Scan for the cell matching the given text and deliver its [x, y] coordinate at center. 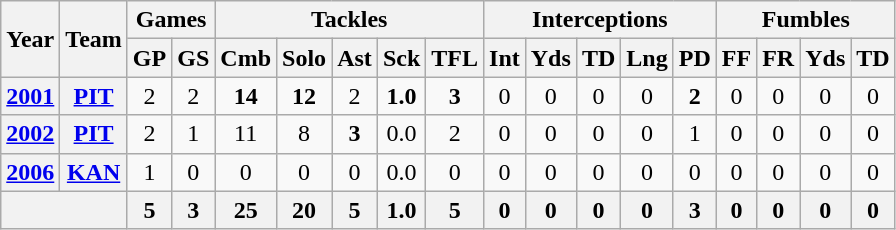
GS [194, 58]
11 [246, 134]
FR [778, 58]
2002 [30, 134]
Sck [401, 58]
Interceptions [600, 20]
Year [30, 39]
12 [304, 96]
20 [304, 210]
8 [304, 134]
KAN [94, 172]
Ast [355, 58]
Tackles [350, 20]
Cmb [246, 58]
Team [94, 39]
PD [694, 58]
2001 [30, 96]
14 [246, 96]
Lng [647, 58]
25 [246, 210]
Games [170, 20]
2006 [30, 172]
Fumbles [806, 20]
GP [149, 58]
FF [736, 58]
Solo [304, 58]
Int [505, 58]
TFL [455, 58]
